Provide the [x, y] coordinate of the cell's center where the given text is located.  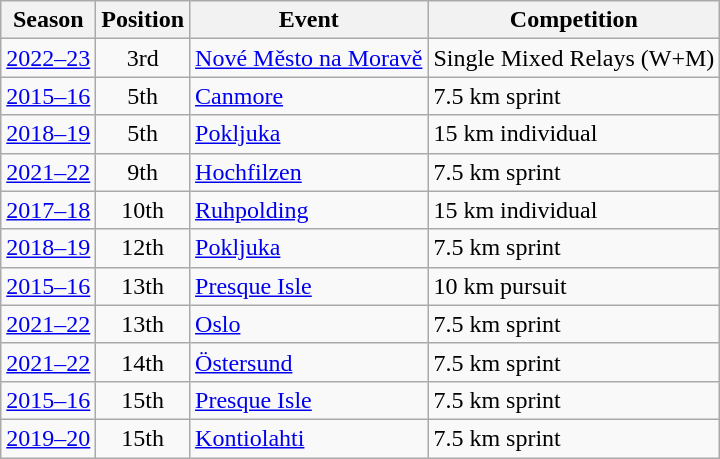
10th [143, 210]
Oslo [309, 324]
14th [143, 362]
Season [48, 20]
Nové Město na Moravě [309, 58]
2019–20 [48, 438]
Östersund [309, 362]
Position [143, 20]
Competition [574, 20]
Hochfilzen [309, 172]
10 km pursuit [574, 286]
Canmore [309, 96]
9th [143, 172]
Single Mixed Relays (W+M) [574, 58]
3rd [143, 58]
Ruhpolding [309, 210]
Event [309, 20]
12th [143, 248]
2022–23 [48, 58]
Kontiolahti [309, 438]
2017–18 [48, 210]
